Pinpoint the cell where the given text exists, returning its (x, y) midpoint coordinate. 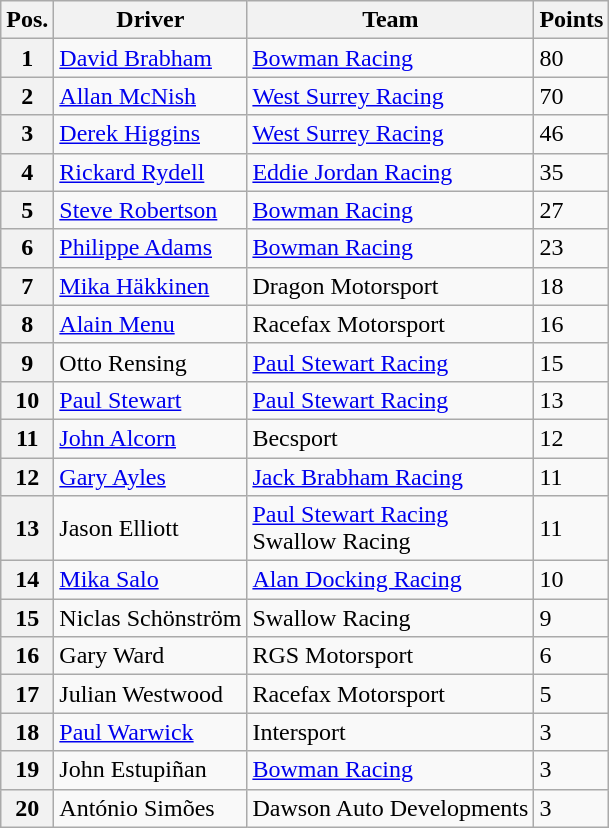
Paul Stewart (150, 400)
Alan Docking Racing (390, 580)
Dragon Motorsport (390, 286)
John Estupiñan (150, 770)
António Simões (150, 808)
Mika Häkkinen (150, 286)
David Brabham (150, 58)
Allan McNish (150, 96)
4 (28, 172)
19 (28, 770)
7 (28, 286)
Becsport (390, 438)
27 (572, 210)
46 (572, 134)
John Alcorn (150, 438)
Derek Higgins (150, 134)
80 (572, 58)
Intersport (390, 732)
Eddie Jordan Racing (390, 172)
Alain Menu (150, 324)
Points (572, 20)
Dawson Auto Developments (390, 808)
17 (28, 694)
Gary Ward (150, 656)
Julian Westwood (150, 694)
Niclas Schönström (150, 618)
Mika Salo (150, 580)
Philippe Adams (150, 248)
Steve Robertson (150, 210)
Paul Stewart RacingSwallow Racing (390, 528)
RGS Motorsport (390, 656)
2 (28, 96)
Paul Warwick (150, 732)
Rickard Rydell (150, 172)
Gary Ayles (150, 477)
Swallow Racing (390, 618)
Team (390, 20)
Pos. (28, 20)
Driver (150, 20)
Jack Brabham Racing (390, 477)
14 (28, 580)
23 (572, 248)
Otto Rensing (150, 362)
Jason Elliott (150, 528)
20 (28, 808)
8 (28, 324)
70 (572, 96)
35 (572, 172)
1 (28, 58)
